Locate the cell with the specified text and output its (x, y) center coordinate. 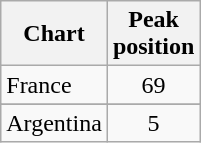
France (54, 85)
Chart (54, 34)
Argentina (54, 123)
5 (153, 123)
Peakposition (153, 34)
69 (153, 85)
